Return the (x, y) coordinate for the center point of the cell that contains the specified text.  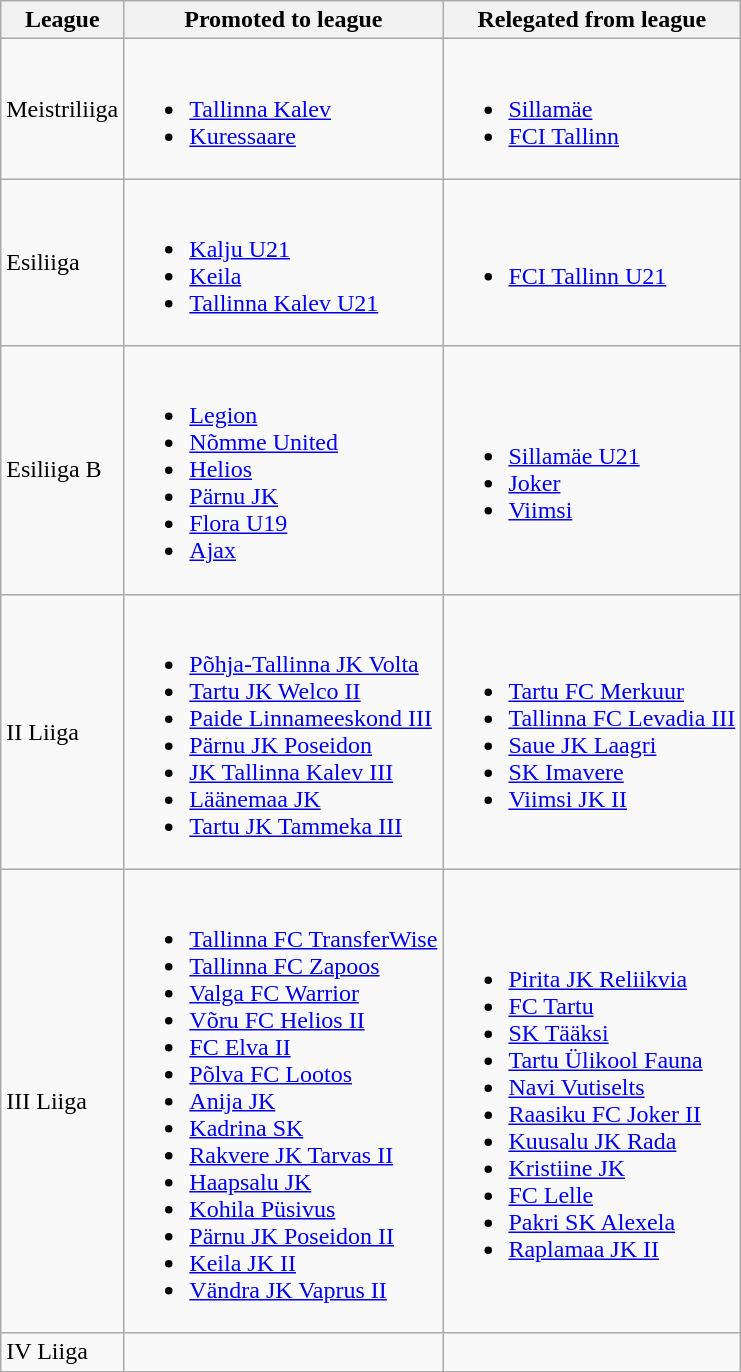
Meistriliiga (62, 109)
Esiliiga (62, 262)
League (62, 20)
Põhja-Tallinna JK VoltaTartu JK Welco IIPaide Linnameeskond IIIPärnu JK PoseidonJK Tallinna Kalev IIILäänemaa JKTartu JK Tammeka III (284, 732)
Esiliiga B (62, 470)
FCI Tallinn U21 (592, 262)
LegionNõmme UnitedHeliosPärnu JKFlora U19Ajax (284, 470)
Promoted to league (284, 20)
III Liiga (62, 1101)
II Liiga (62, 732)
Sillamäe U21JokerViimsi (592, 470)
IV Liiga (62, 1352)
Tallinna KalevKuressaare (284, 109)
Tartu FC MerkuurTallinna FC Levadia IIISaue JK LaagriSK ImavereViimsi JK II (592, 732)
Relegated from league (592, 20)
Kalju U21KeilaTallinna Kalev U21 (284, 262)
SillamäeFCI Tallinn (592, 109)
